Output the (x, y) coordinate of the center of the cell containing the given text.  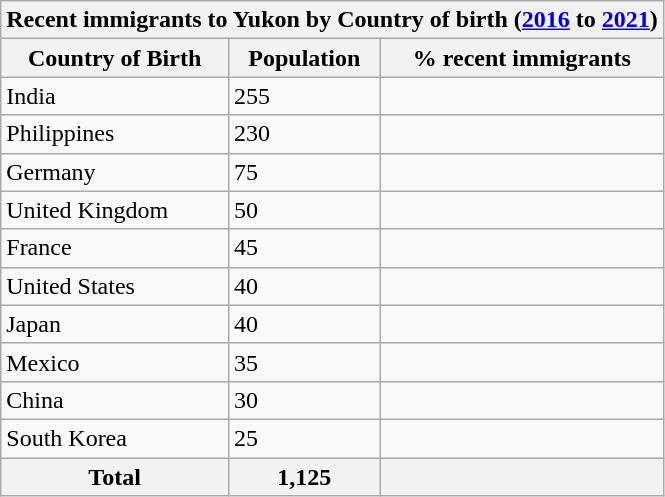
Mexico (115, 362)
1,125 (304, 477)
China (115, 400)
India (115, 96)
France (115, 248)
230 (304, 134)
35 (304, 362)
255 (304, 96)
United States (115, 286)
Germany (115, 172)
Japan (115, 324)
Philippines (115, 134)
25 (304, 438)
75 (304, 172)
% recent immigrants (522, 58)
South Korea (115, 438)
30 (304, 400)
Total (115, 477)
Population (304, 58)
United Kingdom (115, 210)
Recent immigrants to Yukon by Country of birth (2016 to 2021) (332, 20)
Country of Birth (115, 58)
50 (304, 210)
45 (304, 248)
